Identify which cell holds the provided text, then report its [x, y] central coordinate. 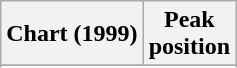
Chart (1999) [72, 34]
Peakposition [189, 34]
